Extract the [X, Y] coordinate from the center of the cell holding the provided text.  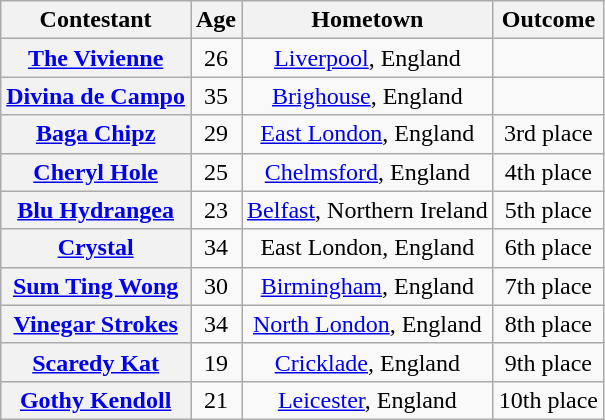
Vinegar Strokes [96, 324]
Divina de Campo [96, 96]
Leicester, England [368, 400]
Chelmsford, England [368, 172]
8th place [548, 324]
23 [216, 210]
Blu Hydrangea [96, 210]
Birmingham, England [368, 286]
Scaredy Kat [96, 362]
19 [216, 362]
4th place [548, 172]
Cricklade, England [368, 362]
30 [216, 286]
10th place [548, 400]
Baga Chipz [96, 134]
Brighouse, England [368, 96]
7th place [548, 286]
Cheryl Hole [96, 172]
21 [216, 400]
29 [216, 134]
The Vivienne [96, 58]
3rd place [548, 134]
Contestant [96, 20]
26 [216, 58]
Crystal [96, 248]
5th place [548, 210]
25 [216, 172]
Liverpool, England [368, 58]
Age [216, 20]
6th place [548, 248]
9th place [548, 362]
Outcome [548, 20]
North London, England [368, 324]
Hometown [368, 20]
35 [216, 96]
Sum Ting Wong [96, 286]
Gothy Kendoll [96, 400]
Belfast, Northern Ireland [368, 210]
